Provide the (X, Y) coordinate of the cell's center where the given text is located.  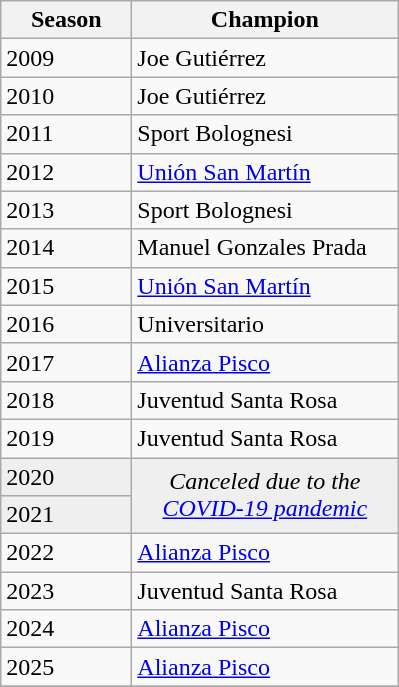
2011 (66, 134)
2014 (66, 248)
2013 (66, 210)
2025 (66, 667)
2016 (66, 324)
2019 (66, 438)
Canceled due to the COVID-19 pandemic (265, 496)
2012 (66, 172)
2020 (66, 477)
2009 (66, 58)
2022 (66, 553)
2015 (66, 286)
2017 (66, 362)
2010 (66, 96)
Champion (265, 20)
Universitario (265, 324)
2018 (66, 400)
2021 (66, 515)
Manuel Gonzales Prada (265, 248)
2024 (66, 629)
Season (66, 20)
2023 (66, 591)
